For the text-containing cell, return its midpoint in (X, Y) coordinate format. 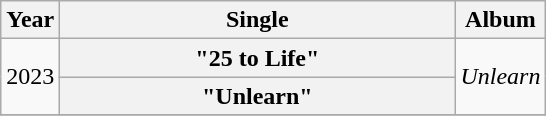
"25 to Life" (258, 58)
Album (500, 20)
Year (30, 20)
"Unlearn" (258, 96)
2023 (30, 77)
Unlearn (500, 77)
Single (258, 20)
